Detect which cell encompasses the target text, then output its (X, Y) center coordinate. 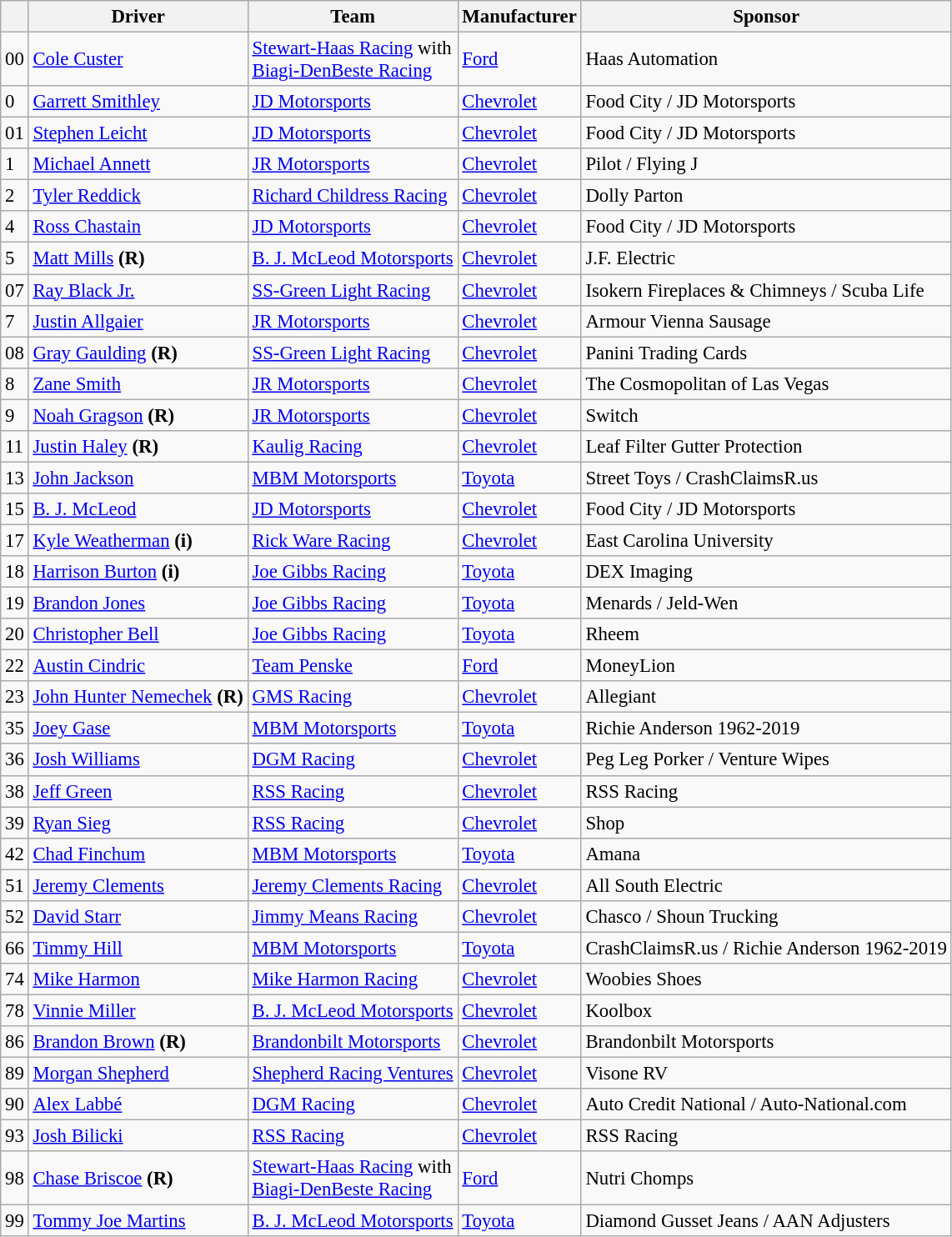
All South Electric (766, 885)
Jimmy Means Racing (353, 917)
Isokern Fireplaces & Chimneys / Scuba Life (766, 290)
51 (15, 885)
Michael Annett (138, 164)
MoneyLion (766, 666)
DEX Imaging (766, 572)
Driver (138, 17)
39 (15, 823)
Mike Harmon Racing (353, 979)
Jeremy Clements Racing (353, 885)
J.F. Electric (766, 258)
Brandon Brown (R) (138, 1042)
Joey Gase (138, 729)
Dolly Parton (766, 196)
Alex Labbé (138, 1104)
Manufacturer (519, 17)
Switch (766, 415)
Mike Harmon (138, 979)
Tyler Reddick (138, 196)
Peg Leg Porker / Venture Wipes (766, 760)
Shop (766, 823)
35 (15, 729)
4 (15, 228)
John Jackson (138, 478)
98 (15, 1179)
78 (15, 1010)
0 (15, 102)
Morgan Shepherd (138, 1074)
Visone RV (766, 1074)
Garrett Smithley (138, 102)
Menards / Jeld-Wen (766, 603)
Team (353, 17)
East Carolina University (766, 540)
74 (15, 979)
Brandon Jones (138, 603)
Richard Childress Racing (353, 196)
93 (15, 1136)
07 (15, 290)
Rheem (766, 634)
Zane Smith (138, 383)
Team Penske (353, 666)
Tommy Joe Martins (138, 1221)
Cole Custer (138, 60)
Armour Vienna Sausage (766, 321)
Rick Ware Racing (353, 540)
18 (15, 572)
Justin Haley (R) (138, 447)
Jeff Green (138, 791)
The Cosmopolitan of Las Vegas (766, 383)
Harrison Burton (i) (138, 572)
B. J. McLeod (138, 509)
Auto Credit National / Auto-National.com (766, 1104)
2 (15, 196)
Panini Trading Cards (766, 353)
GMS Racing (353, 697)
Stephen Leicht (138, 133)
Kaulig Racing (353, 447)
Jeremy Clements (138, 885)
9 (15, 415)
CrashClaimsR.us / Richie Anderson 1962-2019 (766, 948)
5 (15, 258)
8 (15, 383)
Allegiant (766, 697)
38 (15, 791)
23 (15, 697)
Vinnie Miller (138, 1010)
Amana (766, 854)
11 (15, 447)
Chad Finchum (138, 854)
Pilot / Flying J (766, 164)
John Hunter Nemechek (R) (138, 697)
Haas Automation (766, 60)
Christopher Bell (138, 634)
Chasco / Shoun Trucking (766, 917)
Matt Mills (R) (138, 258)
Richie Anderson 1962-2019 (766, 729)
22 (15, 666)
01 (15, 133)
00 (15, 60)
1 (15, 164)
Justin Allgaier (138, 321)
Sponsor (766, 17)
7 (15, 321)
Chase Briscoe (R) (138, 1179)
Shepherd Racing Ventures (353, 1074)
Josh Williams (138, 760)
Timmy Hill (138, 948)
Diamond Gusset Jeans / AAN Adjusters (766, 1221)
Ray Black Jr. (138, 290)
Noah Gragson (R) (138, 415)
Koolbox (766, 1010)
David Starr (138, 917)
42 (15, 854)
Street Toys / CrashClaimsR.us (766, 478)
Woobies Shoes (766, 979)
17 (15, 540)
Josh Bilicki (138, 1136)
Nutri Chomps (766, 1179)
19 (15, 603)
86 (15, 1042)
Austin Cindric (138, 666)
99 (15, 1221)
13 (15, 478)
89 (15, 1074)
20 (15, 634)
Ross Chastain (138, 228)
15 (15, 509)
36 (15, 760)
Leaf Filter Gutter Protection (766, 447)
66 (15, 948)
08 (15, 353)
90 (15, 1104)
52 (15, 917)
Kyle Weatherman (i) (138, 540)
Gray Gaulding (R) (138, 353)
Ryan Sieg (138, 823)
